Capture the cell that displays the provided text and extract its (X, Y) central coordinate. 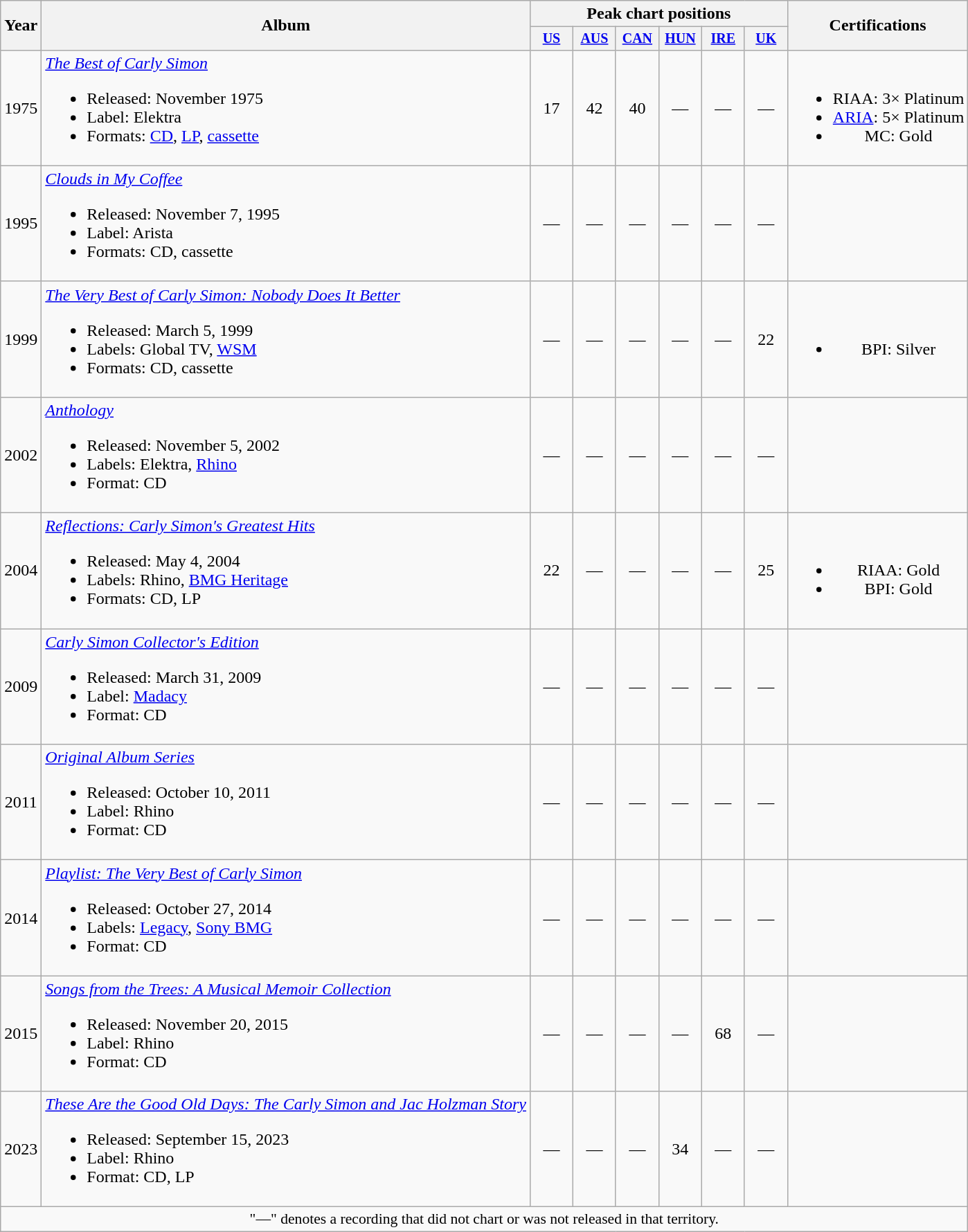
These Are the Good Old Days: The Carly Simon and Jac Holzman StoryReleased: September 15, 2023Label: RhinoFormat: CD, LP (286, 1150)
IRE (723, 39)
Carly Simon Collector's EditionReleased: March 31, 2009Label: MadacyFormat: CD (286, 687)
2015 (21, 1033)
RIAA: 3× PlatinumARIA: 5× PlatinumMC: Gold (878, 108)
Playlist: The Very Best of Carly SimonReleased: October 27, 2014Labels: Legacy, Sony BMGFormat: CD (286, 918)
The Very Best of Carly Simon: Nobody Does It BetterReleased: March 5, 1999Labels: Global TV, WSMFormats: CD, cassette (286, 339)
Original Album SeriesReleased: October 10, 2011Label: RhinoFormat: CD (286, 802)
2002 (21, 454)
2004 (21, 571)
1995 (21, 223)
CAN (637, 39)
Peak chart positions (658, 14)
25 (766, 571)
2009 (21, 687)
Year (21, 26)
Reflections: Carly Simon's Greatest HitsReleased: May 4, 2004Labels: Rhino, BMG HeritageFormats: CD, LP (286, 571)
68 (723, 1033)
Clouds in My CoffeeReleased: November 7, 1995Label: AristaFormats: CD, cassette (286, 223)
34 (680, 1150)
42 (594, 108)
HUN (680, 39)
AUS (594, 39)
AnthologyReleased: November 5, 2002Labels: Elektra, RhinoFormat: CD (286, 454)
2014 (21, 918)
UK (766, 39)
RIAA: GoldBPI: Gold (878, 571)
US (551, 39)
2023 (21, 1150)
The Best of Carly SimonReleased: November 1975Label: ElektraFormats: CD, LP, cassette (286, 108)
Album (286, 26)
"—" denotes a recording that did not chart or was not released in that territory. (485, 1220)
BPI: Silver (878, 339)
2011 (21, 802)
Certifications (878, 26)
Songs from the Trees: A Musical Memoir CollectionReleased: November 20, 2015Label: RhinoFormat: CD (286, 1033)
1975 (21, 108)
1999 (21, 339)
40 (637, 108)
17 (551, 108)
